Scan for the cell matching the given text and deliver its (X, Y) coordinate at center. 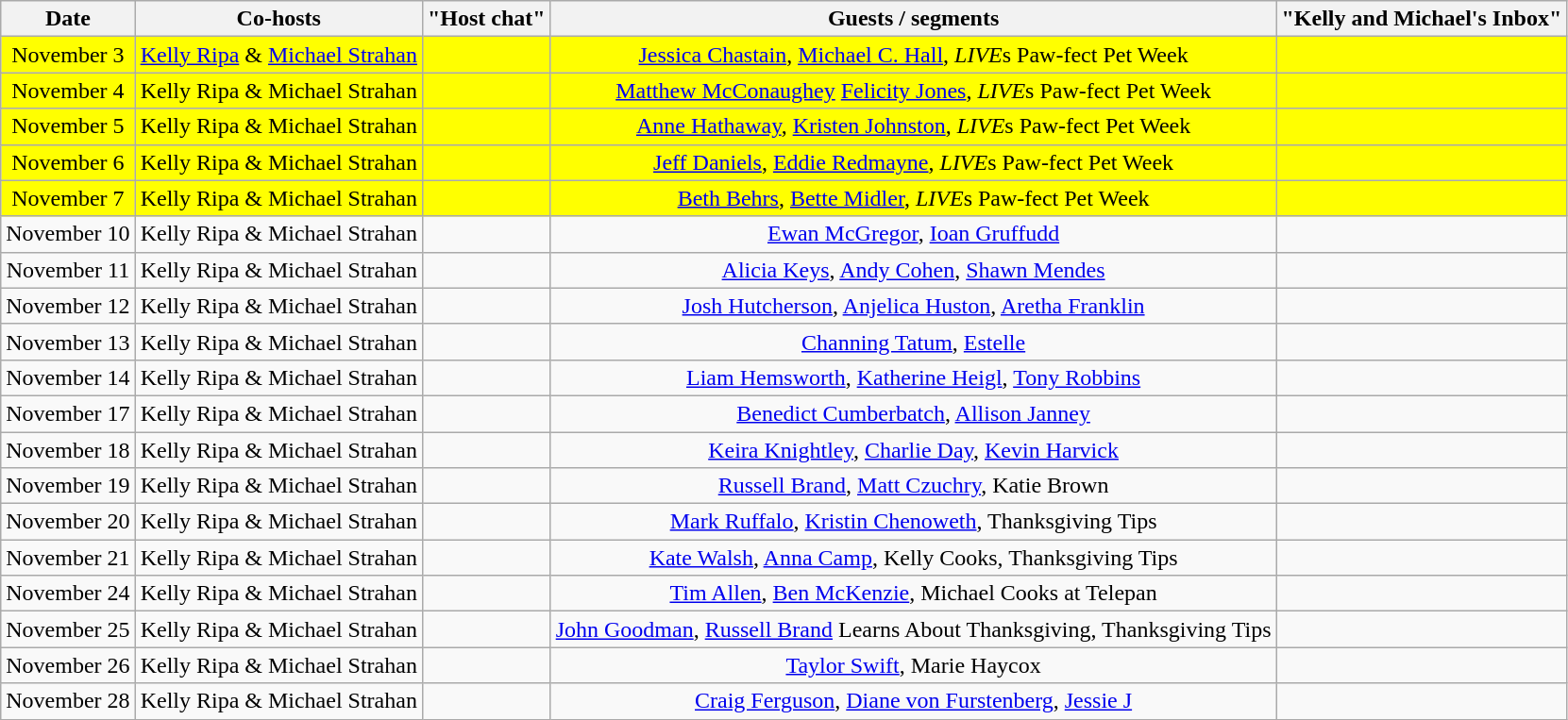
Beth Behrs, Bette Midler, LIVEs Paw-fect Pet Week (914, 198)
November 24 (68, 594)
November 14 (68, 377)
Anne Hathaway, Kristen Johnston, LIVEs Paw-fect Pet Week (914, 126)
Date (68, 19)
November 6 (68, 162)
November 3 (68, 55)
November 7 (68, 198)
November 26 (68, 665)
Guests / segments (914, 19)
Russell Brand, Matt Czuchry, Katie Brown (914, 486)
November 4 (68, 91)
November 28 (68, 701)
Matthew McConaughey Felicity Jones, LIVEs Paw-fect Pet Week (914, 91)
Jeff Daniels, Eddie Redmayne, LIVEs Paw-fect Pet Week (914, 162)
November 17 (68, 413)
Jessica Chastain, Michael C. Hall, LIVEs Paw-fect Pet Week (914, 55)
Channing Tatum, Estelle (914, 342)
Josh Hutcherson, Anjelica Huston, Aretha Franklin (914, 306)
November 5 (68, 126)
November 21 (68, 558)
November 20 (68, 522)
Tim Allen, Ben McKenzie, Michael Cooks at Telepan (914, 594)
November 19 (68, 486)
Ewan McGregor, Ioan Gruffudd (914, 234)
John Goodman, Russell Brand Learns About Thanksgiving, Thanksgiving Tips (914, 629)
Liam Hemsworth, Katherine Heigl, Tony Robbins (914, 377)
Taylor Swift, Marie Haycox (914, 665)
Keira Knightley, Charlie Day, Kevin Harvick (914, 450)
Craig Ferguson, Diane von Furstenberg, Jessie J (914, 701)
Mark Ruffalo, Kristin Chenoweth, Thanksgiving Tips (914, 522)
November 10 (68, 234)
"Host chat" (486, 19)
November 13 (68, 342)
Benedict Cumberbatch, Allison Janney (914, 413)
November 12 (68, 306)
Alicia Keys, Andy Cohen, Shawn Mendes (914, 270)
November 25 (68, 629)
November 11 (68, 270)
Kate Walsh, Anna Camp, Kelly Cooks, Thanksgiving Tips (914, 558)
"Kelly and Michael's Inbox" (1422, 19)
Co-hosts (278, 19)
November 18 (68, 450)
